Capture the cell that displays the provided text and extract its (X, Y) central coordinate. 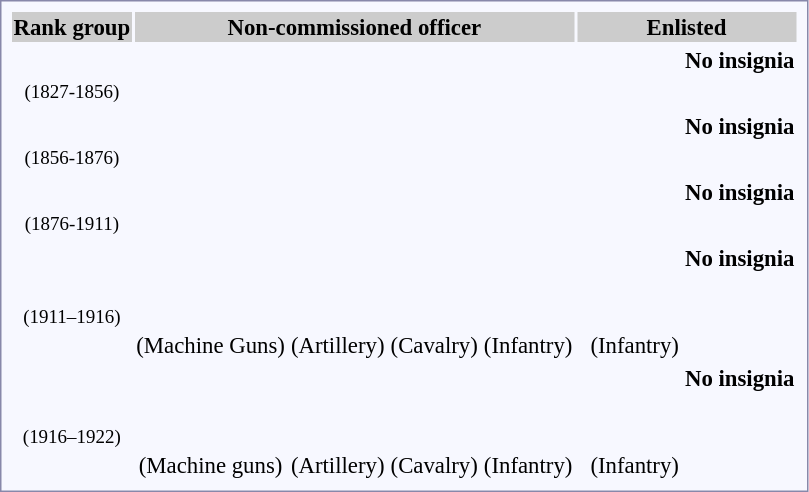
Enlisted (686, 27)
(1916–1922) (72, 422)
Rank group (72, 27)
(1856-1876) (72, 142)
(Machine guns) (211, 438)
(1827-1856) (72, 76)
Non-commissioned officer (354, 27)
(Machine Guns) (211, 318)
(1876-1911) (72, 208)
(1911–1916) (72, 302)
